Return the [X, Y] coordinate for the center point of the cell that contains the specified text.  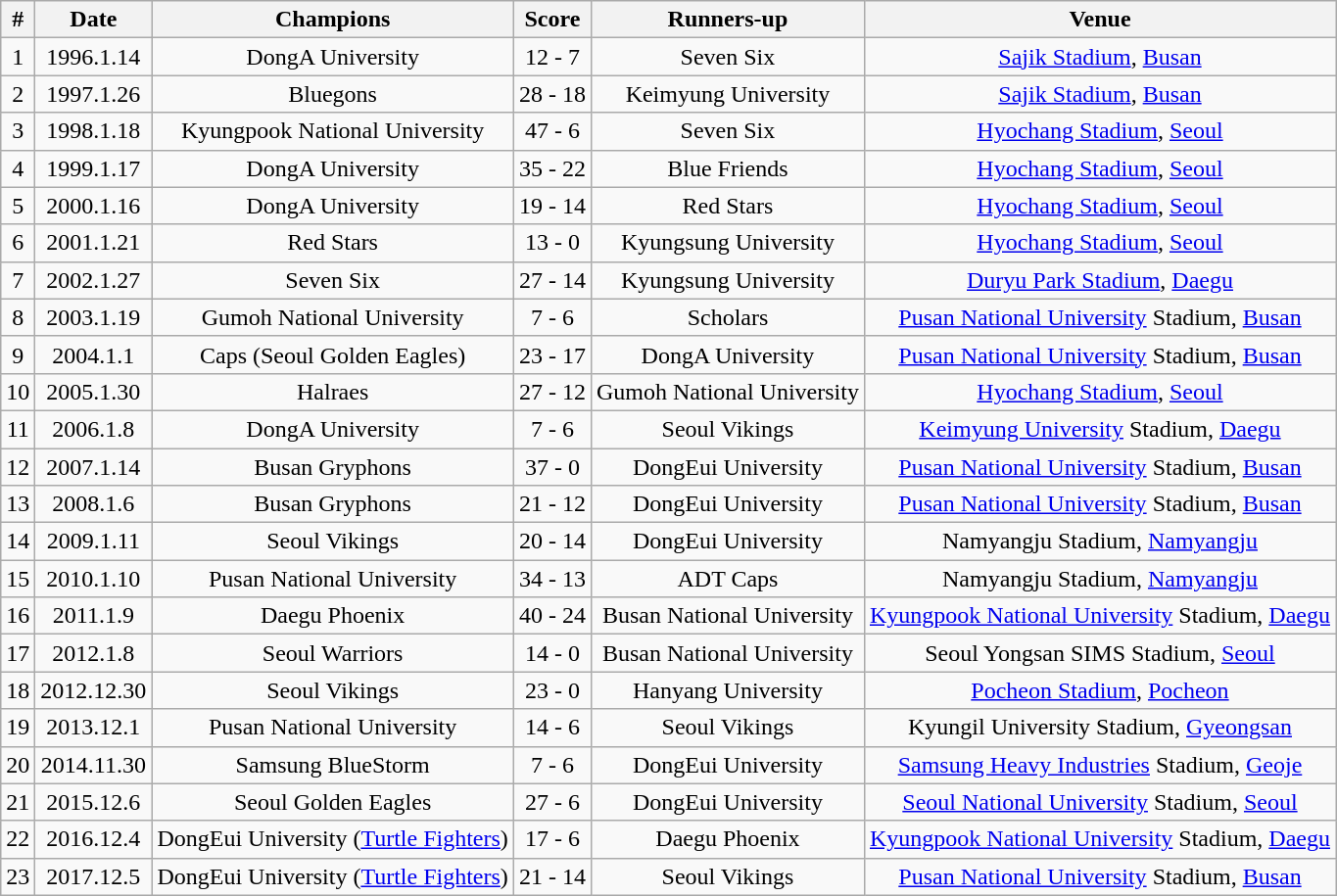
20 [18, 765]
34 - 13 [552, 579]
5 [18, 206]
Seoul Yongsan SIMS Stadium, Seoul [1099, 653]
2002.1.27 [94, 280]
2013.12.1 [94, 728]
19 [18, 728]
14 - 6 [552, 728]
2016.12.4 [94, 839]
Halraes [333, 392]
Score [552, 20]
40 - 24 [552, 616]
Date [94, 20]
17 [18, 653]
2010.1.10 [94, 579]
Bluegons [333, 94]
28 - 18 [552, 94]
37 - 0 [552, 467]
9 [18, 354]
Caps (Seoul Golden Eagles) [333, 354]
27 - 12 [552, 392]
Hanyang University [727, 690]
ADT Caps [727, 579]
2015.12.6 [94, 802]
6 [18, 243]
1 [18, 57]
Runners-up [727, 20]
11 [18, 429]
2008.1.6 [94, 504]
2005.1.30 [94, 392]
Kyungpook National University [333, 131]
Scholars [727, 317]
16 [18, 616]
23 - 17 [552, 354]
2014.11.30 [94, 765]
2012.12.30 [94, 690]
2 [18, 94]
21 - 14 [552, 876]
22 [18, 839]
23 - 0 [552, 690]
27 - 6 [552, 802]
2011.1.9 [94, 616]
2012.1.8 [94, 653]
21 [18, 802]
2001.1.21 [94, 243]
10 [18, 392]
2009.1.11 [94, 542]
Venue [1099, 20]
47 - 6 [552, 131]
Keimyung University Stadium, Daegu [1099, 429]
2007.1.14 [94, 467]
3 [18, 131]
23 [18, 876]
7 [18, 280]
20 - 14 [552, 542]
Samsung BlueStorm [333, 765]
Samsung Heavy Industries Stadium, Geoje [1099, 765]
18 [18, 690]
2003.1.19 [94, 317]
15 [18, 579]
1998.1.18 [94, 131]
27 - 14 [552, 280]
Pocheon Stadium, Pocheon [1099, 690]
21 - 12 [552, 504]
1996.1.14 [94, 57]
2006.1.8 [94, 429]
Duryu Park Stadium, Daegu [1099, 280]
# [18, 20]
13 - 0 [552, 243]
1997.1.26 [94, 94]
1999.1.17 [94, 168]
Champions [333, 20]
2000.1.16 [94, 206]
8 [18, 317]
4 [18, 168]
Seoul National University Stadium, Seoul [1099, 802]
19 - 14 [552, 206]
Seoul Golden Eagles [333, 802]
12 - 7 [552, 57]
2017.12.5 [94, 876]
13 [18, 504]
Seoul Warriors [333, 653]
12 [18, 467]
Keimyung University [727, 94]
14 - 0 [552, 653]
2004.1.1 [94, 354]
Blue Friends [727, 168]
14 [18, 542]
Kyungil University Stadium, Gyeongsan [1099, 728]
17 - 6 [552, 839]
35 - 22 [552, 168]
